Extract the (x, y) coordinate from the center of the cell holding the provided text.  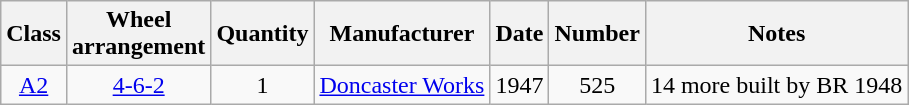
525 (597, 85)
Quantity (262, 34)
A2 (34, 85)
Manufacturer (402, 34)
Date (520, 34)
Number (597, 34)
14 more built by BR 1948 (776, 85)
1947 (520, 85)
1 (262, 85)
Wheelarrangement (138, 34)
Class (34, 34)
4-6-2 (138, 85)
Doncaster Works (402, 85)
Notes (776, 34)
